Return (x, y) of the center of cell containing provided text 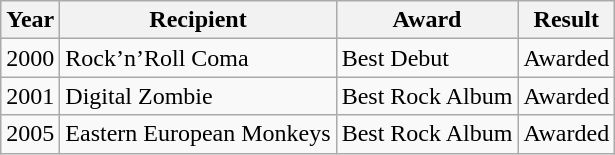
2000 (30, 58)
Eastern European Monkeys (198, 134)
Recipient (198, 20)
Award (427, 20)
2005 (30, 134)
Digital Zombie (198, 96)
2001 (30, 96)
Best Debut (427, 58)
Result (566, 20)
Year (30, 20)
Rock’n’Roll Coma (198, 58)
